Locate the cell with the specified text and output its [x, y] center coordinate. 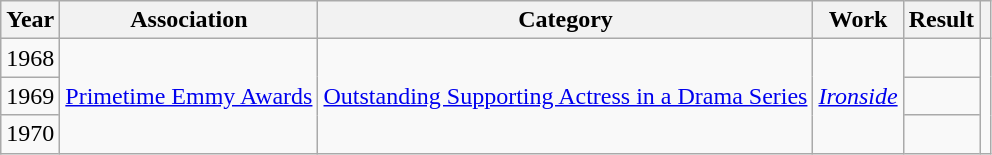
Category [566, 20]
1970 [30, 134]
Ironside [858, 96]
Result [941, 20]
1969 [30, 96]
Primetime Emmy Awards [189, 96]
Year [30, 20]
1968 [30, 58]
Association [189, 20]
Work [858, 20]
Outstanding Supporting Actress in a Drama Series [566, 96]
